Determine the [x, y] coordinate at the center of the cell enclosing the given text.  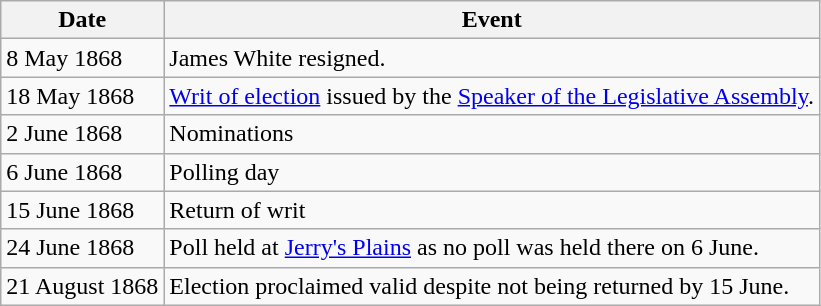
James White resigned. [492, 58]
Writ of election issued by the Speaker of the Legislative Assembly. [492, 96]
Nominations [492, 134]
Return of writ [492, 210]
Poll held at Jerry's Plains as no poll was held there on 6 June. [492, 248]
Polling day [492, 172]
Event [492, 20]
Date [82, 20]
8 May 1868 [82, 58]
15 June 1868 [82, 210]
Election proclaimed valid despite not being returned by 15 June. [492, 286]
18 May 1868 [82, 96]
21 August 1868 [82, 286]
2 June 1868 [82, 134]
6 June 1868 [82, 172]
24 June 1868 [82, 248]
